Extract the (x, y) coordinate from the center of the cell holding the provided text.  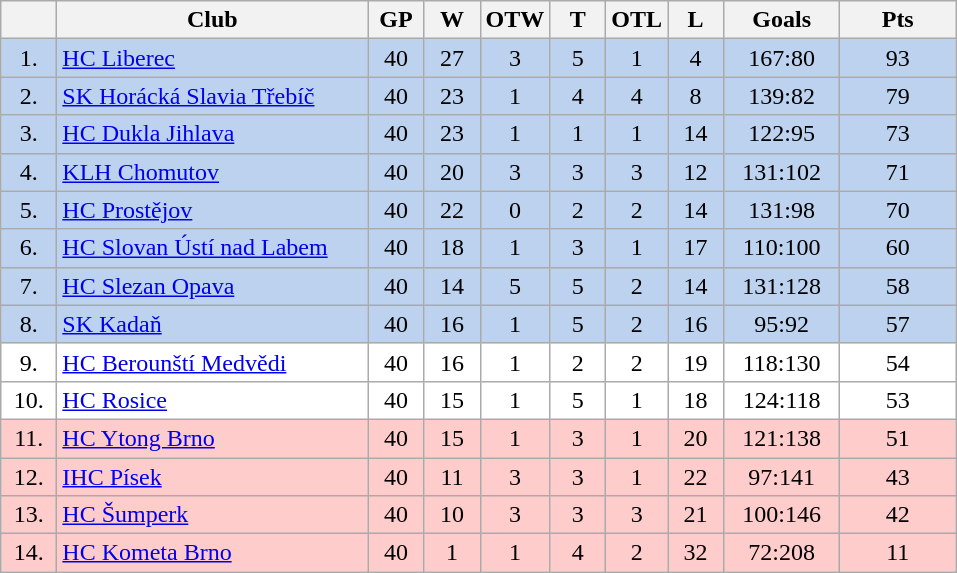
54 (898, 362)
95:92 (782, 324)
HC Slovan Ústí nad Labem (212, 248)
57 (898, 324)
Goals (782, 20)
27 (452, 58)
10 (452, 515)
OTL (637, 20)
43 (898, 477)
131:98 (782, 210)
19 (696, 362)
W (452, 20)
1. (29, 58)
13. (29, 515)
HC Liberec (212, 58)
118:130 (782, 362)
53 (898, 400)
SK Horácká Slavia Třebíč (212, 96)
72:208 (782, 553)
131:102 (782, 172)
14. (29, 553)
167:80 (782, 58)
T (578, 20)
58 (898, 286)
11. (29, 438)
32 (696, 553)
OTW (515, 20)
HC Šumperk (212, 515)
2. (29, 96)
HC Prostějov (212, 210)
Club (212, 20)
139:82 (782, 96)
110:100 (782, 248)
4. (29, 172)
HC Kometa Brno (212, 553)
12. (29, 477)
9. (29, 362)
12 (696, 172)
60 (898, 248)
17 (696, 248)
71 (898, 172)
10. (29, 400)
122:95 (782, 134)
5. (29, 210)
8 (696, 96)
73 (898, 134)
93 (898, 58)
100:146 (782, 515)
6. (29, 248)
8. (29, 324)
KLH Chomutov (212, 172)
0 (515, 210)
70 (898, 210)
124:118 (782, 400)
21 (696, 515)
HC Dukla Jihlava (212, 134)
131:128 (782, 286)
L (696, 20)
HC Ytong Brno (212, 438)
Pts (898, 20)
SK Kadaň (212, 324)
HC Rosice (212, 400)
51 (898, 438)
97:141 (782, 477)
7. (29, 286)
79 (898, 96)
121:138 (782, 438)
42 (898, 515)
3. (29, 134)
HC Slezan Opava (212, 286)
GP (396, 20)
HC Berounští Medvědi (212, 362)
IHC Písek (212, 477)
